Return (X, Y) of the center of cell containing provided text 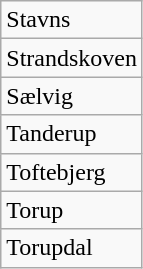
Toftebjerg (72, 172)
Strandskoven (72, 58)
Torup (72, 210)
Tanderup (72, 134)
Torupdal (72, 248)
Stavns (72, 20)
Sælvig (72, 96)
